Detect which cell encompasses the target text, then output its (X, Y) center coordinate. 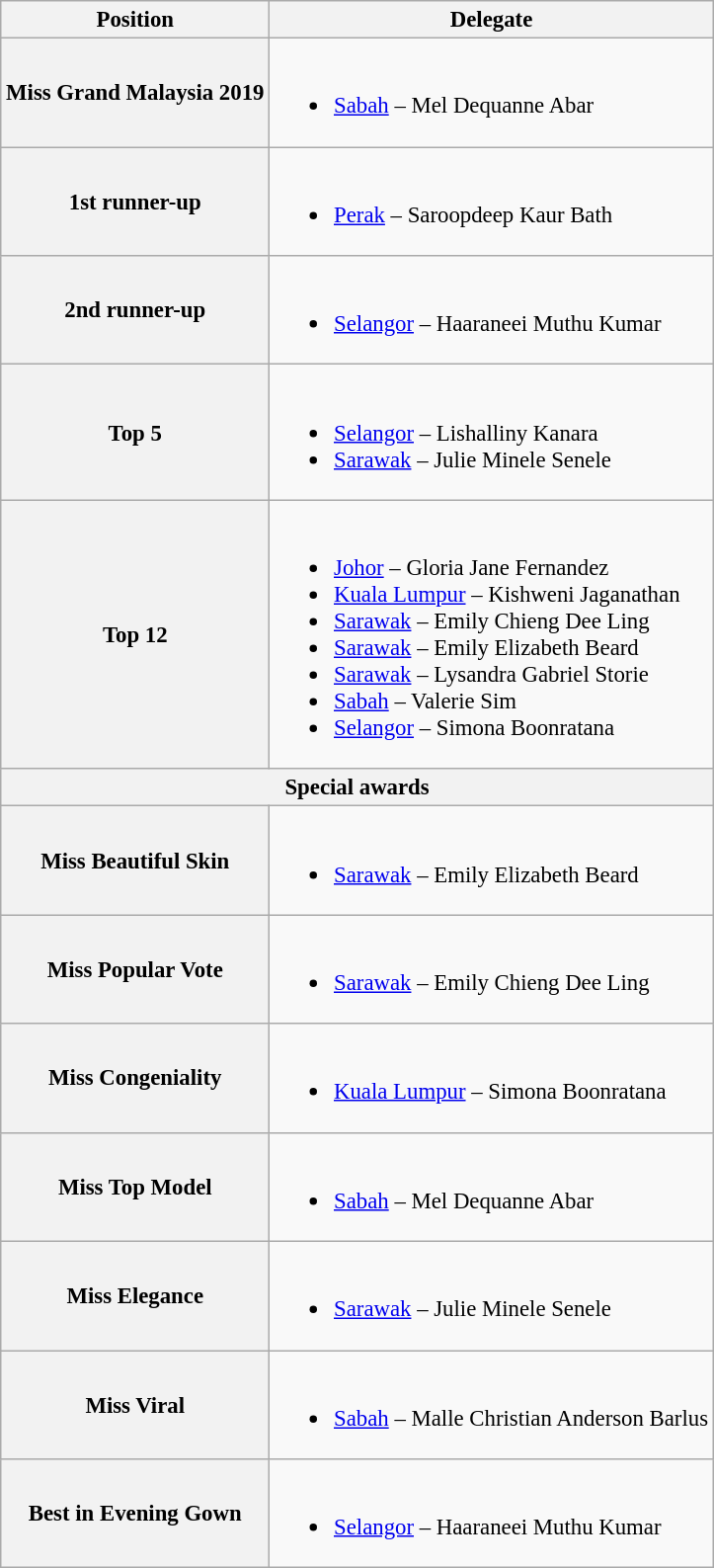
Miss Popular Vote (135, 969)
Kuala Lumpur – Simona Boonratana (492, 1078)
Special awards (357, 787)
Miss Viral (135, 1405)
Selangor – Lishalliny KanaraSarawak – Julie Minele Senele (492, 433)
Miss Grand Malaysia 2019 (135, 93)
1st runner-up (135, 202)
Perak – Saroopdeep Kaur Bath (492, 202)
Top 5 (135, 433)
Delegate (492, 20)
Best in Evening Gown (135, 1514)
Miss Top Model (135, 1187)
Position (135, 20)
Sarawak – Emily Elizabeth Beard (492, 861)
Miss Congeniality (135, 1078)
2nd runner-up (135, 310)
Miss Elegance (135, 1296)
Sabah – Malle Christian Anderson Barlus (492, 1405)
Top 12 (135, 634)
Sarawak – Julie Minele Senele (492, 1296)
Sarawak – Emily Chieng Dee Ling (492, 969)
Miss Beautiful Skin (135, 861)
